From the cell containing the given text, extract its center point as (X, Y) coordinate. 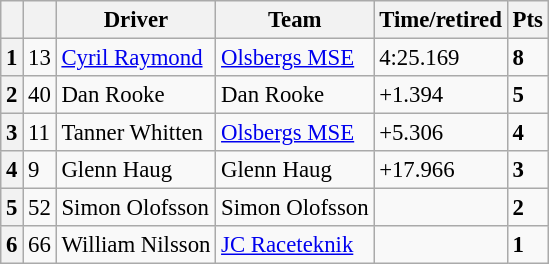
13 (40, 58)
Cyril Raymond (136, 58)
8 (528, 58)
William Nilsson (136, 245)
Tanner Whitten (136, 133)
Pts (528, 20)
66 (40, 245)
Time/retired (440, 20)
52 (40, 208)
+1.394 (440, 95)
+5.306 (440, 133)
Team (295, 20)
JC Raceteknik (295, 245)
Driver (136, 20)
+17.966 (440, 170)
40 (40, 95)
11 (40, 133)
4:25.169 (440, 58)
9 (40, 170)
6 (12, 245)
